Find where the given text appears and provide that cell's center as (X, Y) coordinate. 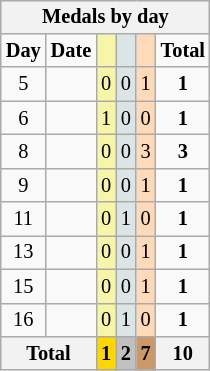
5 (24, 84)
13 (24, 253)
15 (24, 286)
Day (24, 51)
8 (24, 152)
10 (183, 354)
2 (126, 354)
Medals by day (106, 17)
11 (24, 219)
16 (24, 320)
7 (146, 354)
6 (24, 118)
Date (71, 51)
9 (24, 185)
